Search for the cell housing the specified text and yield its [X, Y] center coordinate. 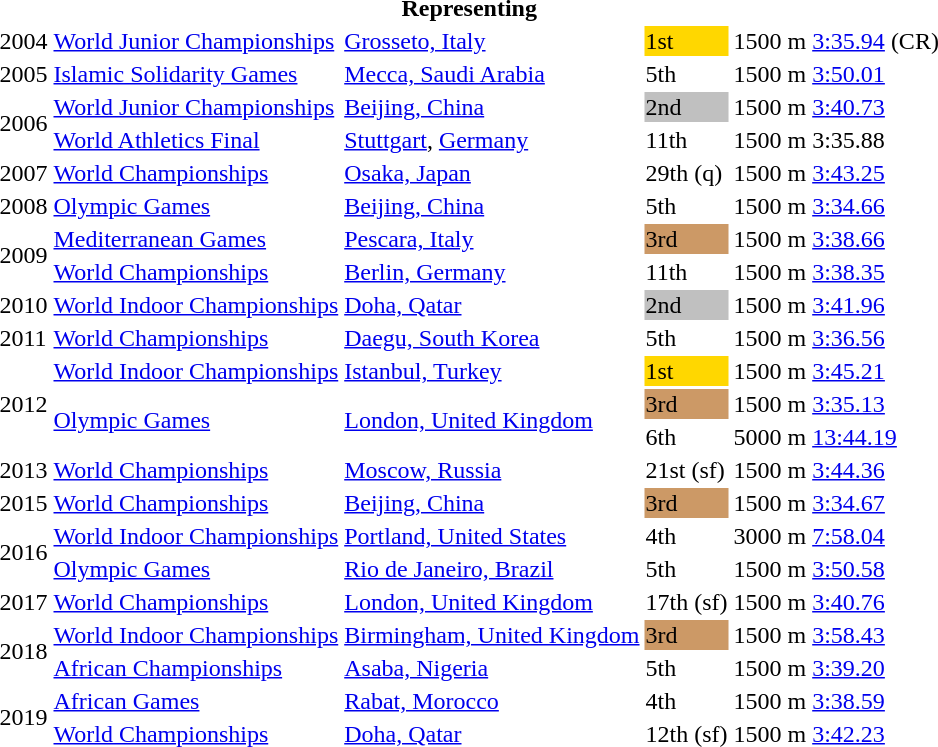
6th [686, 437]
Grosseto, Italy [492, 41]
African Games [196, 701]
29th (q) [686, 173]
Islamic Solidarity Games [196, 74]
Berlin, Germany [492, 272]
21st (sf) [686, 470]
3000 m [770, 536]
Mecca, Saudi Arabia [492, 74]
17th (sf) [686, 602]
African Championships [196, 668]
Osaka, Japan [492, 173]
5000 m [770, 437]
Moscow, Russia [492, 470]
Birmingham, United Kingdom [492, 635]
Rabat, Morocco [492, 701]
World Athletics Final [196, 140]
Pescara, Italy [492, 239]
Asaba, Nigeria [492, 668]
Mediterranean Games [196, 239]
Doha, Qatar [492, 305]
Stuttgart, Germany [492, 140]
Portland, United States [492, 536]
Daegu, South Korea [492, 338]
Rio de Janeiro, Brazil [492, 569]
Istanbul, Turkey [492, 371]
